Extract the (x, y) coordinate from the center of the cell holding the provided text.  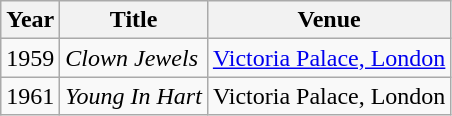
Title (134, 20)
Clown Jewels (134, 58)
1959 (30, 58)
Year (30, 20)
Venue (329, 20)
1961 (30, 96)
Young In Hart (134, 96)
